Scan for the cell matching the given text and deliver its [x, y] coordinate at center. 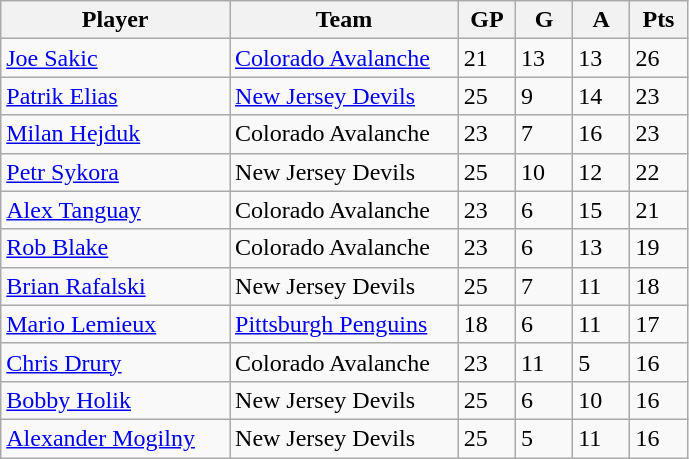
Chris Drury [116, 362]
Alexander Mogilny [116, 438]
17 [658, 324]
15 [602, 210]
Milan Hejduk [116, 134]
Bobby Holik [116, 400]
A [602, 20]
19 [658, 248]
Team [344, 20]
GP [486, 20]
12 [602, 172]
Rob Blake [116, 248]
9 [544, 96]
Pittsburgh Penguins [344, 324]
Petr Sykora [116, 172]
Joe Sakic [116, 58]
Pts [658, 20]
Alex Tanguay [116, 210]
Patrik Elias [116, 96]
Brian Rafalski [116, 286]
26 [658, 58]
G [544, 20]
Mario Lemieux [116, 324]
14 [602, 96]
Player [116, 20]
22 [658, 172]
